Capture the cell that displays the provided text and extract its [x, y] central coordinate. 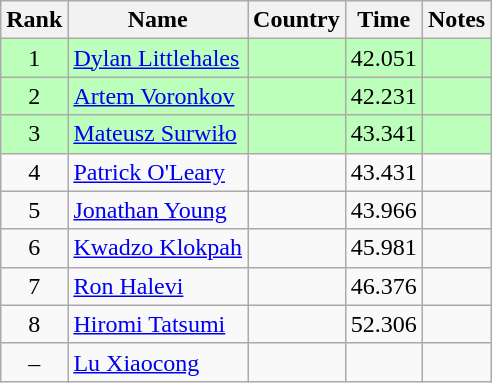
43.341 [384, 134]
5 [34, 210]
Jonathan Young [158, 210]
46.376 [384, 286]
2 [34, 96]
Hiromi Tatsumi [158, 324]
Mateusz Surwiło [158, 134]
45.981 [384, 248]
Artem Voronkov [158, 96]
7 [34, 286]
Name [158, 20]
42.231 [384, 96]
Dylan Littlehales [158, 58]
1 [34, 58]
Notes [456, 20]
43.966 [384, 210]
Ron Halevi [158, 286]
43.431 [384, 172]
Patrick O'Leary [158, 172]
4 [34, 172]
Rank [34, 20]
42.051 [384, 58]
– [34, 362]
Kwadzo Klokpah [158, 248]
52.306 [384, 324]
Lu Xiaocong [158, 362]
8 [34, 324]
Time [384, 20]
Country [297, 20]
3 [34, 134]
6 [34, 248]
